Identify which cell holds the provided text, then report its [X, Y] central coordinate. 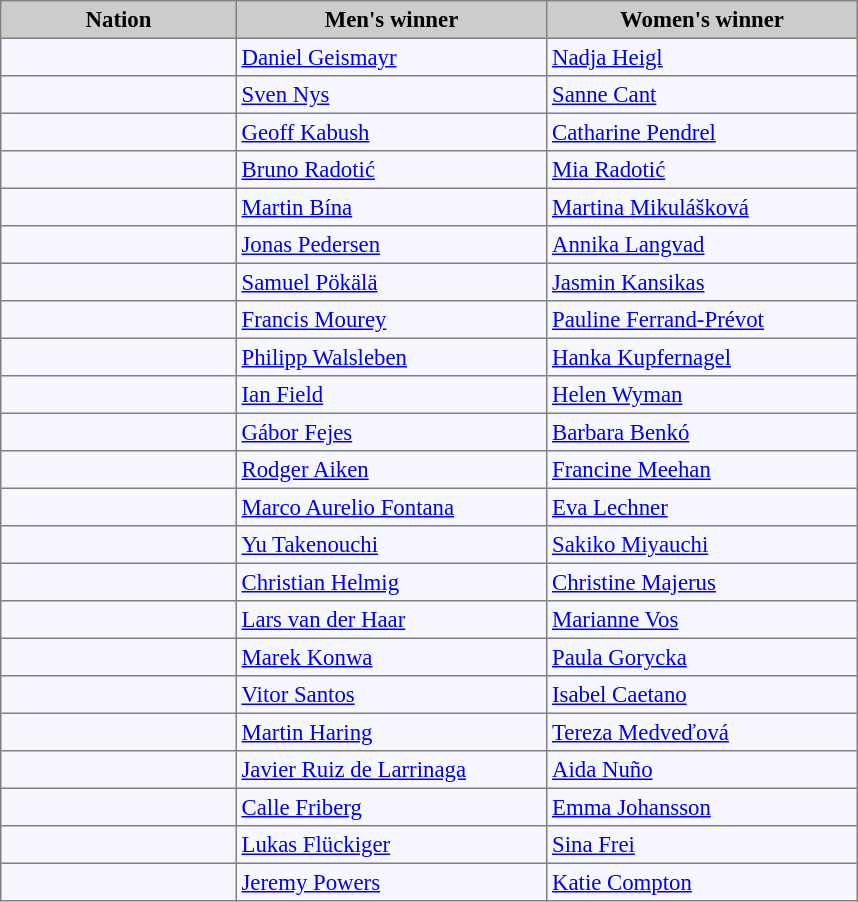
Eva Lechner [702, 507]
Emma Johansson [702, 807]
Bruno Radotić [391, 170]
Jonas Pedersen [391, 245]
Sakiko Miyauchi [702, 545]
Christian Helmig [391, 582]
Samuel Pökälä [391, 282]
Mia Radotić [702, 170]
Christine Majerus [702, 582]
Vitor Santos [391, 695]
Philipp Walsleben [391, 357]
Men's winner [391, 20]
Annika Langvad [702, 245]
Marianne Vos [702, 620]
Sven Nys [391, 95]
Helen Wyman [702, 395]
Francine Meehan [702, 470]
Geoff Kabush [391, 132]
Jasmin Kansikas [702, 282]
Sina Frei [702, 845]
Daniel Geismayr [391, 57]
Martin Bína [391, 207]
Isabel Caetano [702, 695]
Francis Mourey [391, 320]
Calle Friberg [391, 807]
Marek Konwa [391, 657]
Sanne Cant [702, 95]
Pauline Ferrand-Prévot [702, 320]
Women's winner [702, 20]
Marco Aurelio Fontana [391, 507]
Barbara Benkó [702, 432]
Martin Haring [391, 732]
Yu Takenouchi [391, 545]
Lukas Flückiger [391, 845]
Javier Ruiz de Larrinaga [391, 770]
Ian Field [391, 395]
Nation [119, 20]
Aida Nuño [702, 770]
Gábor Fejes [391, 432]
Tereza Medveďová [702, 732]
Rodger Aiken [391, 470]
Lars van der Haar [391, 620]
Paula Gorycka [702, 657]
Katie Compton [702, 882]
Martina Mikulášková [702, 207]
Hanka Kupfernagel [702, 357]
Nadja Heigl [702, 57]
Jeremy Powers [391, 882]
Catharine Pendrel [702, 132]
